Pinpoint the cell where the given text exists, returning its [X, Y] midpoint coordinate. 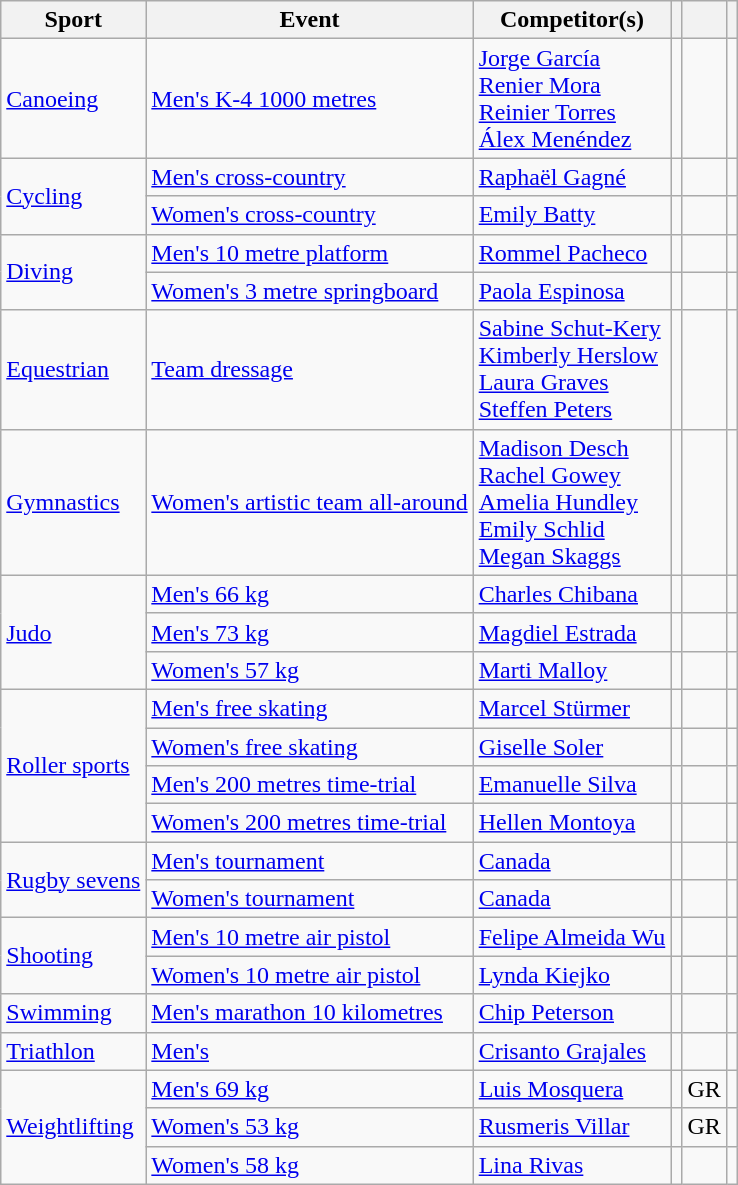
Diving [74, 272]
Emily Batty [572, 215]
Men's free skating [310, 708]
Roller sports [74, 765]
Marti Malloy [572, 670]
Competitor(s) [572, 20]
Women's 53 kg [310, 1127]
Hellen Montoya [572, 823]
Jorge GarcíaRenier MoraReinier TorresÁlex Menéndez [572, 98]
Madison DeschRachel GoweyAmelia HundleyEmily SchlidMegan Skaggs [572, 502]
Judo [74, 632]
Sport [74, 20]
Shooting [74, 956]
Men's 66 kg [310, 594]
Men's cross-country [310, 177]
Equestrian [74, 370]
Men's 10 metre air pistol [310, 937]
Lina Rivas [572, 1165]
Men's marathon 10 kilometres [310, 1013]
Women's cross-country [310, 215]
Sabine Schut-KeryKimberly HerslowLaura GravesSteffen Peters [572, 370]
Crisanto Grajales [572, 1051]
Felipe Almeida Wu [572, 937]
Men's tournament [310, 861]
Men's K-4 1000 metres [310, 98]
Men's 10 metre platform [310, 253]
Women's 200 metres time-trial [310, 823]
Women's tournament [310, 899]
Event [310, 20]
Women's artistic team all-around [310, 502]
Rommel Pacheco [572, 253]
Charles Chibana [572, 594]
Raphaël Gagné [572, 177]
Luis Mosquera [572, 1089]
Marcel Stürmer [572, 708]
Women's free skating [310, 747]
Giselle Soler [572, 747]
Swimming [74, 1013]
Triathlon [74, 1051]
Gymnastics [74, 502]
Team dressage [310, 370]
Women's 58 kg [310, 1165]
Women's 57 kg [310, 670]
Lynda Kiejko [572, 975]
Men's 200 metres time-trial [310, 785]
Women's 3 metre springboard [310, 291]
Emanuelle Silva [572, 785]
Chip Peterson [572, 1013]
Men's 69 kg [310, 1089]
Women's 10 metre air pistol [310, 975]
Paola Espinosa [572, 291]
Rugby sevens [74, 880]
Men's [310, 1051]
Men's 73 kg [310, 632]
Cycling [74, 196]
Canoeing [74, 98]
Rusmeris Villar [572, 1127]
Weightlifting [74, 1127]
Magdiel Estrada [572, 632]
